Find where the given text appears and provide that cell's center as [x, y] coordinate. 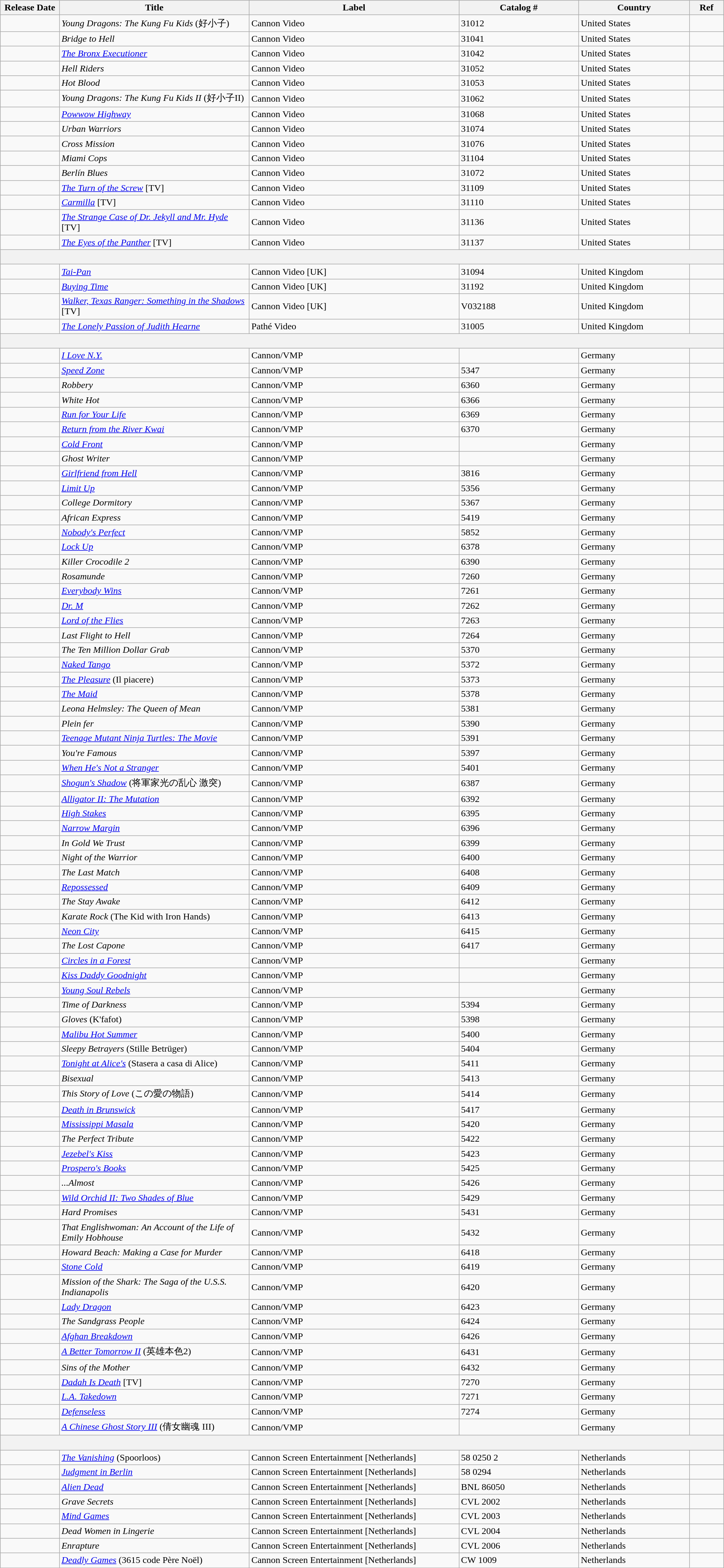
Sins of the Mother [154, 1367]
7271 [519, 1397]
Label [354, 8]
The Strange Case of Dr. Jekyll and Mr. Hyde [TV] [154, 223]
5413 [519, 1078]
5431 [519, 1212]
Teenage Mutant Ninja Turtles: The Movie [154, 738]
BNL 86050 [519, 1487]
6412 [519, 902]
Everybody Wins [154, 591]
6408 [519, 872]
3816 [519, 473]
6370 [519, 429]
Urban Warriors [154, 129]
Circles in a Forest [154, 960]
6409 [519, 887]
CVL 2006 [519, 1546]
31012 [519, 23]
5420 [519, 1124]
5432 [519, 1232]
...Almost [154, 1183]
The Vanishing (Spoorloos) [154, 1457]
5347 [519, 370]
5356 [519, 488]
Judgment in Berlin [154, 1472]
Carmilla [TV] [154, 203]
31109 [519, 187]
6419 [519, 1267]
Mind Games [154, 1516]
Girlfriend from Hell [154, 473]
Alien Dead [154, 1487]
The Stay Awake [154, 902]
Buying Time [154, 286]
Ref [706, 8]
7262 [519, 606]
Limit Up [154, 488]
When He's Not a Stranger [154, 768]
The Sandgrass People [154, 1321]
The Lost Capone [154, 946]
7263 [519, 620]
6390 [519, 562]
Lock Up [154, 547]
6424 [519, 1321]
The Lonely Passion of Judith Hearne [154, 326]
Miami Cops [154, 158]
Dr. M [154, 606]
Malibu Hot Summer [154, 1034]
Lord of the Flies [154, 620]
6400 [519, 858]
Berlín Blues [154, 173]
A Better Tomorrow II (英雄本色2) [154, 1352]
The Pleasure (Il piacere) [154, 679]
7261 [519, 591]
5378 [519, 694]
31068 [519, 114]
6431 [519, 1352]
Dead Women in Lingerie [154, 1531]
Release Date [30, 8]
In Gold We Trust [154, 843]
Pathé Video [354, 326]
31041 [519, 39]
African Express [154, 518]
5414 [519, 1094]
5426 [519, 1183]
Walker, Texas Ranger: Something in the Shadows [TV] [154, 306]
High Stakes [154, 814]
31053 [519, 83]
Leona Helmsley: The Queen of Mean [154, 709]
58 0250 2 [519, 1457]
31005 [519, 326]
You're Famous [154, 753]
CW 1009 [519, 1560]
Stone Cold [154, 1267]
Hot Blood [154, 83]
31192 [519, 286]
6392 [519, 799]
Mississippi Masala [154, 1124]
6413 [519, 916]
5397 [519, 753]
Shogun's Shadow (将軍家光の乱心 激突) [154, 783]
6418 [519, 1252]
Lady Dragon [154, 1307]
7264 [519, 635]
Catalog # [519, 8]
6378 [519, 547]
Cold Front [154, 444]
31137 [519, 242]
31136 [519, 223]
Gloves (K'fafot) [154, 1019]
5390 [519, 724]
Dadah Is Death [TV] [154, 1382]
CVL 2003 [519, 1516]
Neon City [154, 931]
31104 [519, 158]
5394 [519, 1004]
Rosamunde [154, 576]
Robbery [154, 385]
5419 [519, 518]
58 0294 [519, 1472]
Hell Riders [154, 68]
Repossessed [154, 887]
Narrow Margin [154, 828]
5401 [519, 768]
College Dormitory [154, 503]
Naked Tango [154, 664]
CVL 2002 [519, 1502]
CVL 2004 [519, 1531]
7274 [519, 1411]
5852 [519, 532]
Bisexual [154, 1078]
Defenseless [154, 1411]
5404 [519, 1049]
5411 [519, 1064]
6415 [519, 931]
White Hot [154, 400]
Howard Beach: Making a Case for Murder [154, 1252]
5400 [519, 1034]
6417 [519, 946]
Hard Promises [154, 1212]
6420 [519, 1287]
That Englishwoman: An Account of the Life of Emily Hobhouse [154, 1232]
6399 [519, 843]
Tonight at Alice's (Stasera a casa di Alice) [154, 1064]
The Bronx Executioner [154, 53]
The Maid [154, 694]
L.A. Takedown [154, 1397]
Bridge to Hell [154, 39]
Tai-Pan [154, 272]
Afghan Breakdown [154, 1336]
Alligator II: The Mutation [154, 799]
V032188 [519, 306]
5391 [519, 738]
Return from the River Kwai [154, 429]
31076 [519, 143]
5372 [519, 664]
Country [634, 8]
Title [154, 8]
Karate Rock (The Kid with Iron Hands) [154, 916]
The Last Match [154, 872]
Mission of the Shark: The Saga of the U.S.S. Indianapolis [154, 1287]
5422 [519, 1139]
6396 [519, 828]
This Story of Love (この愛の物語) [154, 1094]
Young Dragons: The Kung Fu Kids II (好小子II) [154, 99]
7270 [519, 1382]
Grave Secrets [154, 1502]
5373 [519, 679]
5398 [519, 1019]
Killer Crocodile 2 [154, 562]
A Chinese Ghost Story III (倩女幽魂 III) [154, 1427]
5370 [519, 650]
Nobody's Perfect [154, 532]
Powwow Highway [154, 114]
31072 [519, 173]
5381 [519, 709]
6387 [519, 783]
Speed Zone [154, 370]
31062 [519, 99]
Time of Darkness [154, 1004]
Last Flight to Hell [154, 635]
Young Dragons: The Kung Fu Kids (好小子) [154, 23]
31042 [519, 53]
Night of the Warrior [154, 858]
31074 [519, 129]
Sleepy Betrayers (Stille Betrüger) [154, 1049]
Kiss Daddy Goodnight [154, 975]
The Eyes of the Panther [TV] [154, 242]
Death in Brunswick [154, 1109]
6432 [519, 1367]
31110 [519, 203]
Young Soul Rebels [154, 990]
31094 [519, 272]
5423 [519, 1154]
6426 [519, 1336]
5367 [519, 503]
Jezebel's Kiss [154, 1154]
31052 [519, 68]
5429 [519, 1198]
The Ten Million Dollar Grab [154, 650]
The Turn of the Screw [TV] [154, 187]
Ghost Writer [154, 459]
Deadly Games (3615 code Père Noël) [154, 1560]
Plein fer [154, 724]
7260 [519, 576]
6423 [519, 1307]
6366 [519, 400]
5417 [519, 1109]
6369 [519, 414]
I Love N.Y. [154, 356]
Enrapture [154, 1546]
6395 [519, 814]
Prospero's Books [154, 1168]
6360 [519, 385]
Wild Orchid II: Two Shades of Blue [154, 1198]
Cross Mission [154, 143]
The Perfect Tribute [154, 1139]
Run for Your Life [154, 414]
5425 [519, 1168]
